Scan for the cell matching the given text and deliver its [X, Y] coordinate at center. 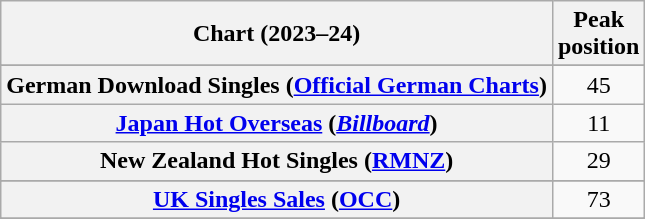
UK Singles Sales (OCC) [277, 199]
29 [598, 161]
New Zealand Hot Singles (RMNZ) [277, 161]
45 [598, 85]
11 [598, 123]
Chart (2023–24) [277, 34]
Japan Hot Overseas (Billboard) [277, 123]
German Download Singles (Official German Charts) [277, 85]
73 [598, 199]
Peak position [598, 34]
